Capture the cell that displays the provided text and extract its [X, Y] central coordinate. 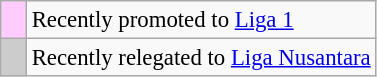
Recently relegated to Liga Nusantara [201, 58]
Recently promoted to Liga 1 [201, 20]
